Output the [X, Y] coordinate of the center of the cell containing the given text.  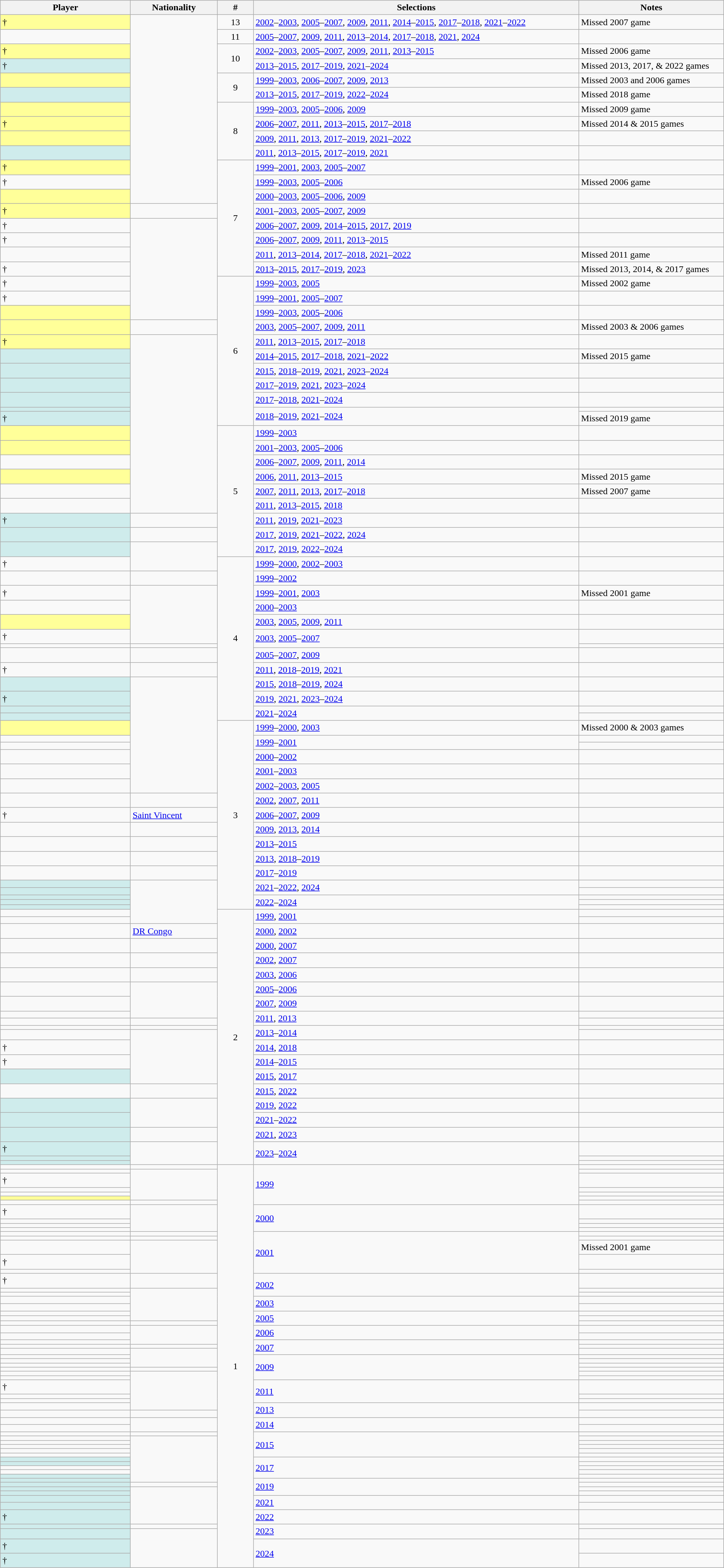
2014, 2018 [416, 1047]
2019 [416, 1487]
2013–2015, 2017–2019, 2021–2024 [416, 66]
1999–2001, 2005–2007 [416, 298]
9 [235, 87]
2013–2015, 2017–2019, 2022–2024 [416, 95]
2023 [416, 1531]
2009, 2011, 2013, 2017–2019, 2021–2022 [416, 138]
Player [66, 8]
2000, 2007 [416, 946]
1999–2000, 2002–2003 [416, 564]
2022–2024 [416, 902]
Missed 2002 game [651, 284]
2011, 2013 [416, 1018]
2011, 2013–2014, 2017–2018, 2021–2022 [416, 255]
3 [235, 815]
2000–2003, 2005–2006, 2009 [416, 197]
2021–2022, 2024 [416, 888]
1 [235, 1366]
1999–2001 [416, 742]
Missed 2018 game [651, 95]
1999–2003, 2005–2006, 2009 [416, 109]
2000–2003 [416, 607]
2014 [416, 1425]
2013–2014 [416, 1033]
1999–2001, 2003, 2005–2007 [416, 167]
2013, 2018–2019 [416, 858]
1999, 2001 [416, 917]
2011, 2018–2019, 2021 [416, 670]
Missed 2019 game [651, 419]
2001–2003, 2005–2006 [416, 448]
Missed 2003 and 2006 games [651, 80]
2021–2024 [416, 713]
1999–2000, 2003 [416, 728]
Nationality [174, 8]
2 [235, 1037]
2021, 2023 [416, 1135]
2015 [416, 1444]
2002, 2007, 2011 [416, 800]
2002 [416, 1285]
2011, 2013–2015, 2018 [416, 506]
2002–2003, 2005 [416, 786]
2003, 2005, 2009, 2011 [416, 622]
2006, 2011, 2013–2015 [416, 477]
2017, 2019, 2022–2024 [416, 549]
2003, 2006 [416, 975]
Notes [651, 8]
1999–2001, 2003 [416, 593]
2007 [416, 1347]
2003 [416, 1304]
Missed 2011 game [651, 255]
2019, 2021, 2023–2024 [416, 699]
2001–2003, 2005–2007, 2009 [416, 211]
2017–2019 [416, 873]
Saint Vincent [174, 815]
2021 [416, 1502]
2000, 2002 [416, 931]
10 [235, 58]
2011, 2013–2015, 2017–2019, 2021 [416, 153]
2014–2015, 2017–2018, 2021–2022 [416, 356]
2003, 2005–2007 [416, 638]
2007, 2009 [416, 1004]
2023–2024 [416, 1153]
8 [235, 131]
2006–2007, 2009, 2011, 2013–2015 [416, 240]
2006–2007, 2011, 2013–2015, 2017–2018 [416, 124]
2006–2007, 2009 [416, 815]
5 [235, 492]
6 [235, 351]
11 [235, 37]
13 [235, 22]
2003, 2005–2007, 2009, 2011 [416, 327]
2001–2003 [416, 771]
2017, 2019, 2021–2022, 2024 [416, 535]
1999–2003, 2006–2007, 2009, 2013 [416, 80]
2013 [416, 1410]
Missed 2013, 2014, & 2017 games [651, 269]
2011 [416, 1391]
Missed 2000 & 2003 games [651, 728]
2015, 2018–2019, 2024 [416, 684]
2015, 2022 [416, 1091]
2002–2003, 2005–2007, 2009, 2011, 2014–2015, 2017–2018, 2021–2022 [416, 22]
2006 [416, 1333]
Selections [416, 8]
2014–2015 [416, 1062]
2005–2006 [416, 989]
2018–2019, 2021–2024 [416, 416]
2022 [416, 1517]
2017–2018, 2021–2024 [416, 400]
Missed 2013, 2017, & 2022 games [651, 66]
2005–2007, 2009 [416, 655]
2002, 2007 [416, 960]
2011, 2019, 2021–2023 [416, 520]
1999–2003 [416, 433]
2013–2015 [416, 844]
DR Congo [174, 931]
2005–2007, 2009, 2011, 2013–2014, 2017–2018, 2021, 2024 [416, 37]
2001 [416, 1252]
2015, 2018–2019, 2021, 2023–2024 [416, 371]
2017 [416, 1468]
# [235, 8]
2000–2002 [416, 757]
1999–2003, 2005 [416, 284]
2009, 2013, 2014 [416, 829]
2013–2015, 2017–2019, 2023 [416, 269]
4 [235, 638]
2015, 2017 [416, 1076]
Missed 2009 game [651, 109]
2000 [416, 1218]
2019, 2022 [416, 1105]
2007, 2011, 2013, 2017–2018 [416, 491]
2011, 2013–2015, 2017–2018 [416, 342]
2002–2003, 2005–2007, 2009, 2011, 2013–2015 [416, 51]
1999–2002 [416, 578]
7 [235, 218]
Missed 2014 & 2015 games [651, 124]
2017–2019, 2021, 2023–2024 [416, 385]
2024 [416, 1553]
2006–2007, 2009, 2014–2015, 2017, 2019 [416, 226]
Missed 2003 & 2006 games [651, 327]
2005 [416, 1318]
2009 [416, 1367]
2021–2022 [416, 1120]
1999 [416, 1184]
2006–2007, 2009, 2011, 2014 [416, 462]
